Detect which cell encompasses the target text, then output its [x, y] center coordinate. 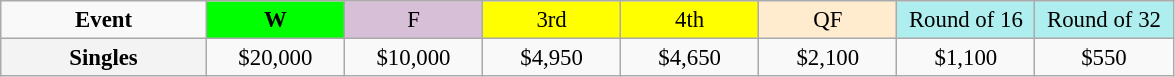
$2,100 [828, 58]
$4,650 [690, 58]
3rd [552, 20]
Round of 32 [1104, 20]
$10,000 [413, 58]
Round of 16 [966, 20]
$550 [1104, 58]
Event [104, 20]
W [275, 20]
QF [828, 20]
$4,950 [552, 58]
F [413, 20]
$1,100 [966, 58]
4th [690, 20]
$20,000 [275, 58]
Singles [104, 58]
